Determine the [x, y] coordinate at the center of the cell enclosing the given text.  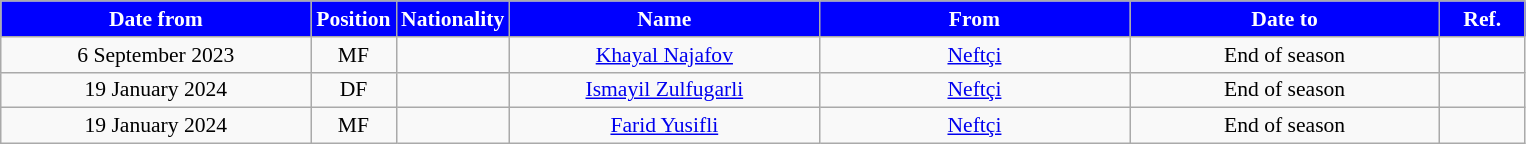
6 September 2023 [156, 55]
Name [664, 19]
Nationality [452, 19]
Farid Yusifli [664, 126]
Ref. [1482, 19]
DF [354, 90]
Date from [156, 19]
Ismayil Zulfugarli [664, 90]
From [974, 19]
Date to [1285, 19]
Khayal Najafov [664, 55]
Position [354, 19]
